Provide the [X, Y] coordinate of the cell's center where the given text is located.  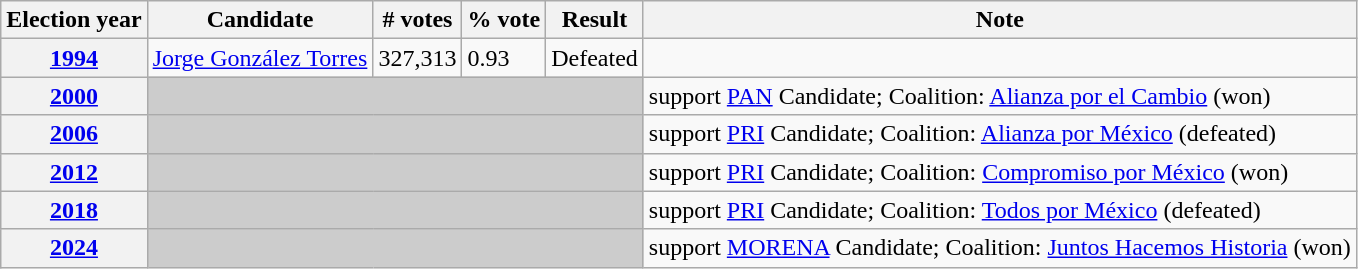
2012 [74, 172]
Result [595, 20]
support PRI Candidate; Coalition: Alianza por México (defeated) [1000, 134]
2024 [74, 248]
support MORENA Candidate; Coalition: Juntos Hacemos Historia (won) [1000, 248]
0.93 [504, 58]
2006 [74, 134]
2018 [74, 210]
Candidate [260, 20]
1994 [74, 58]
Defeated [595, 58]
327,313 [418, 58]
2000 [74, 96]
# votes [418, 20]
Election year [74, 20]
% vote [504, 20]
Note [1000, 20]
support PRI Candidate; Coalition: Compromiso por México (won) [1000, 172]
support PAN Candidate; Coalition: Alianza por el Cambio (won) [1000, 96]
Jorge González Torres [260, 58]
support PRI Candidate; Coalition: Todos por México (defeated) [1000, 210]
